Search for the cell housing the specified text and yield its [X, Y] center coordinate. 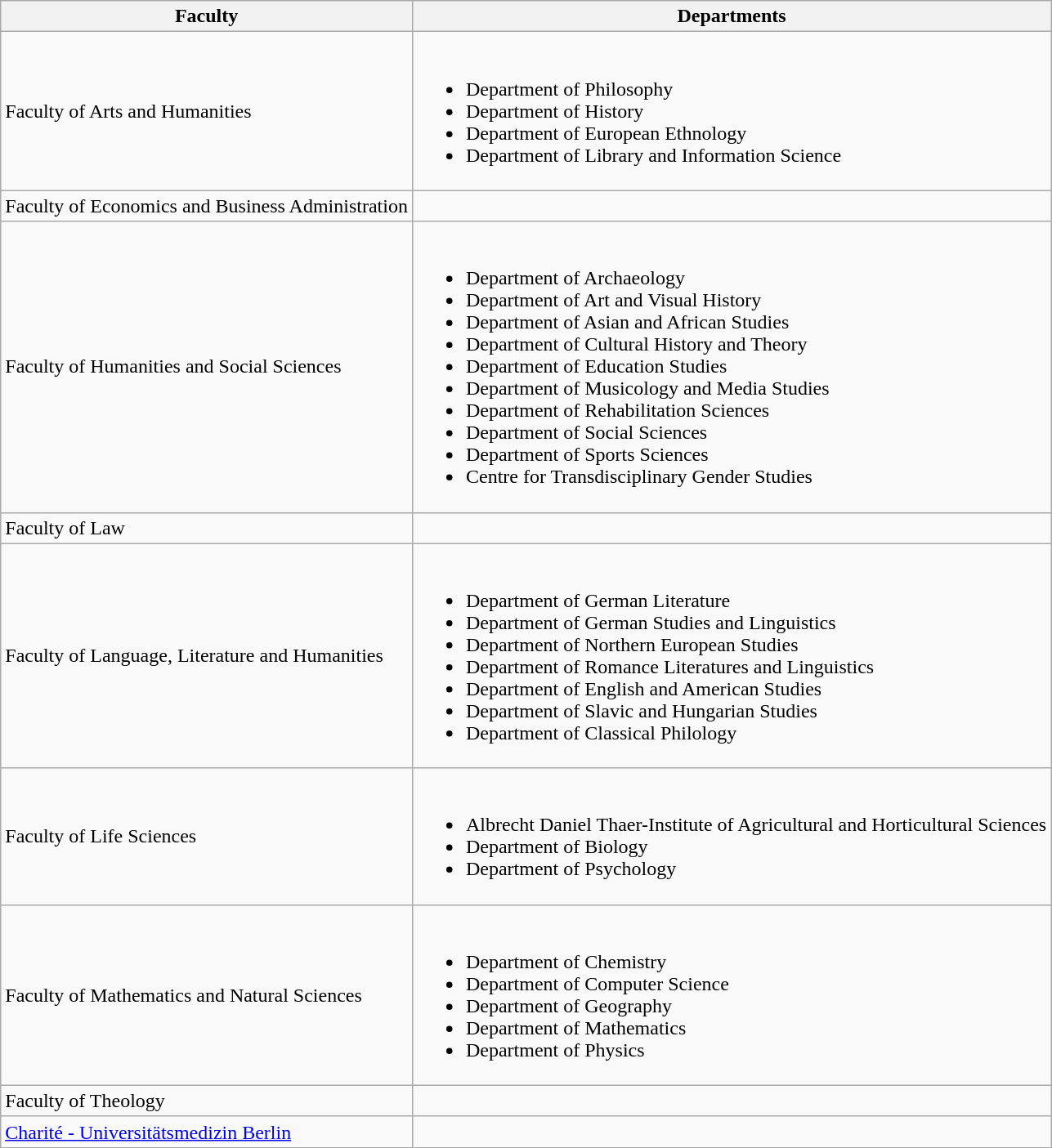
Faculty of Arts and Humanities [207, 111]
Department of PhilosophyDepartment of HistoryDepartment of European EthnologyDepartment of Library and Information Science [731, 111]
Charité - Universitätsmedizin Berlin [207, 1132]
Departments [731, 16]
Faculty of Language, Literature and Humanities [207, 655]
Faculty of Mathematics and Natural Sciences [207, 995]
Albrecht Daniel Thaer-Institute of Agricultural and Horticultural SciencesDepartment of BiologyDepartment of Psychology [731, 837]
Department of ChemistryDepartment of Computer ScienceDepartment of GeographyDepartment of MathematicsDepartment of Physics [731, 995]
Faculty [207, 16]
Faculty of Life Sciences [207, 837]
Faculty of Theology [207, 1101]
Faculty of Economics and Business Administration [207, 206]
Faculty of Law [207, 528]
Faculty of Humanities and Social Sciences [207, 367]
